Find where the given text appears and provide that cell's center as (x, y) coordinate. 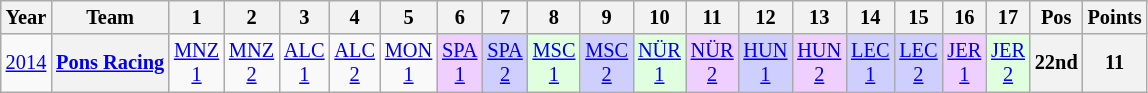
5 (408, 17)
6 (460, 17)
LEC2 (918, 63)
LEC1 (870, 63)
JER2 (1008, 63)
2 (252, 17)
16 (965, 17)
17 (1008, 17)
SPA1 (460, 63)
12 (765, 17)
Points (1115, 17)
Pos (1056, 17)
JER1 (965, 63)
ALC1 (304, 63)
7 (504, 17)
ALC2 (354, 63)
Pons Racing (110, 63)
NÜR1 (660, 63)
MSC1 (554, 63)
3 (304, 17)
13 (819, 17)
MNZ1 (196, 63)
HUN2 (819, 63)
MSC2 (606, 63)
4 (354, 17)
10 (660, 17)
MON1 (408, 63)
9 (606, 17)
1 (196, 17)
Year (26, 17)
22nd (1056, 63)
NÜR2 (712, 63)
MNZ2 (252, 63)
8 (554, 17)
14 (870, 17)
SPA2 (504, 63)
15 (918, 17)
2014 (26, 63)
HUN1 (765, 63)
Team (110, 17)
